Locate the cell with the specified text and output its [x, y] center coordinate. 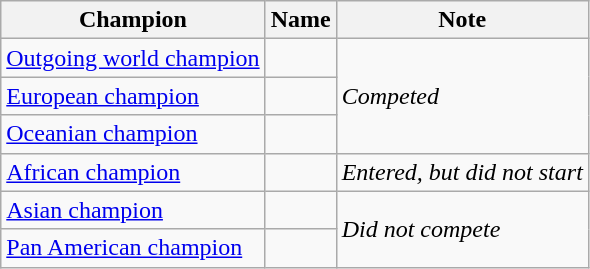
African champion [133, 172]
Pan American champion [133, 248]
Name [300, 20]
Champion [133, 20]
European champion [133, 96]
Outgoing world champion [133, 58]
Oceanian champion [133, 134]
Entered, but did not start [462, 172]
Competed [462, 96]
Did not compete [462, 229]
Asian champion [133, 210]
Note [462, 20]
